For the text-containing cell, return its midpoint in (X, Y) coordinate format. 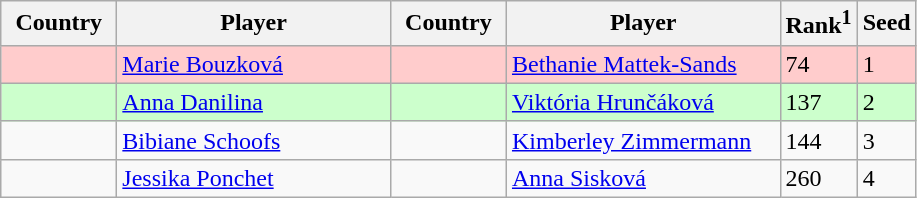
Kimberley Zimmermann (643, 140)
74 (818, 64)
2 (886, 102)
Bibiane Schoofs (254, 140)
Seed (886, 24)
3 (886, 140)
1 (886, 64)
Rank1 (818, 24)
260 (818, 178)
Viktória Hrunčáková (643, 102)
4 (886, 178)
Marie Bouzková (254, 64)
144 (818, 140)
Anna Sisková (643, 178)
Anna Danilina (254, 102)
137 (818, 102)
Jessika Ponchet (254, 178)
Bethanie Mattek-Sands (643, 64)
